Identify which cell holds the provided text, then report its [X, Y] central coordinate. 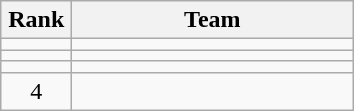
4 [36, 91]
Rank [36, 20]
Team [212, 20]
